Determine the [X, Y] coordinate at the center of the cell enclosing the given text.  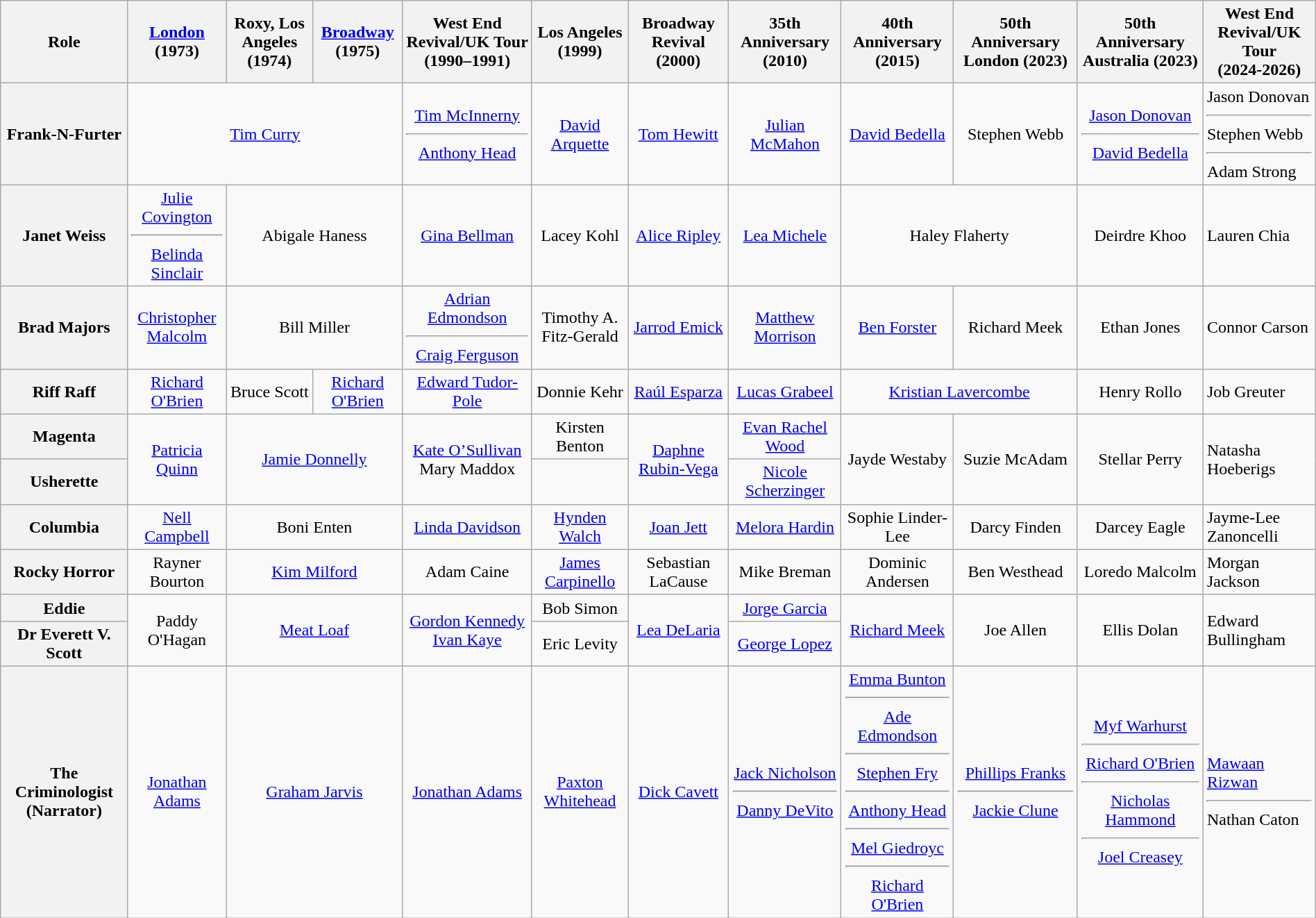
Magenta [64, 436]
Hynden Walch [580, 526]
Loredo Malcolm [1140, 572]
Bruce Scott [269, 392]
George Lopez [785, 643]
Raúl Esparza [679, 392]
Broadway (1975) [358, 42]
Adam Caine [467, 572]
Jamie Donnelly [314, 459]
Kate O’SullivanMary Maddox [467, 459]
Jayme-Lee Zanoncelli [1259, 526]
Ben Forster [897, 328]
Columbia [64, 526]
Kristian Lavercombe [959, 392]
Eric Levity [580, 643]
Julian McMahon [785, 134]
Daphne Rubin-Vega [679, 459]
Joan Jett [679, 526]
Henry Rollo [1140, 392]
Gordon KennedyIvan Kaye [467, 631]
Darcy Finden [1015, 526]
James Carpinello [580, 572]
Paddy O'Hagan [177, 631]
Lucas Grabeel [785, 392]
Patricia Quinn [177, 459]
Haley Flaherty [959, 235]
Janet Weiss [64, 235]
Connor Carson [1259, 328]
Christopher Malcolm [177, 328]
Rocky Horror [64, 572]
Edward Bullingham [1259, 631]
West End Revival/UK Tour (1990–1991) [467, 42]
Riff Raff [64, 392]
Ethan Jones [1140, 328]
Dominic Andersen [897, 572]
Linda Davidson [467, 526]
Joe Allen [1015, 631]
London (1973) [177, 42]
Jayde Westaby [897, 459]
Roxy, Los Angeles (1974) [269, 42]
Suzie McAdam [1015, 459]
Los Angeles (1999) [580, 42]
Evan Rachel Wood [785, 436]
Julie CovingtonBelinda Sinclair [177, 235]
Broadway Revival (2000) [679, 42]
50th Anniversary London (2023) [1015, 42]
Ellis Dolan [1140, 631]
Graham Jarvis [314, 792]
Natasha Hoeberigs [1259, 459]
Edward Tudor-Pole [467, 392]
The Criminologist (Narrator) [64, 792]
Frank-N-Furter [64, 134]
Nell Campbell [177, 526]
Jason DonovanDavid Bedella [1140, 134]
Kirsten Benton [580, 436]
Deirdre Khoo [1140, 235]
Myf WarhurstRichard O'BrienNicholas HammondJoel Creasey [1140, 792]
Melora Hardin [785, 526]
Jack NicholsonDanny DeVito [785, 792]
Sophie Linder-Lee [897, 526]
Bob Simon [580, 608]
Matthew Morrison [785, 328]
Jarrod Emick [679, 328]
Tim Curry [265, 134]
West End Revival/UK Tour(2024-2026) [1259, 42]
Alice Ripley [679, 235]
Nicole Scherzinger [785, 482]
Lauren Chia [1259, 235]
Sebastian LaCause [679, 572]
Dr Everett V. Scott [64, 643]
Lea DeLaria [679, 631]
Darcey Eagle [1140, 526]
Usherette [64, 482]
Paxton Whitehead [580, 792]
Meat Loaf [314, 631]
Lea Michele [785, 235]
Boni Enten [314, 526]
Ben Westhead [1015, 572]
Morgan Jackson [1259, 572]
Brad Majors [64, 328]
Gina Bellman [467, 235]
Kim Milford [314, 572]
David Bedella [897, 134]
Timothy A. Fitz-Gerald [580, 328]
Tim McInnernyAnthony Head [467, 134]
Donnie Kehr [580, 392]
Rayner Bourton [177, 572]
Jorge Garcia [785, 608]
Role [64, 42]
50th Anniversary Australia (2023) [1140, 42]
Dick Cavett [679, 792]
Adrian EdmondsonCraig Ferguson [467, 328]
Lacey Kohl [580, 235]
35th Anniversary (2010) [785, 42]
Mike Breman [785, 572]
Tom Hewitt [679, 134]
40th Anniversary (2015) [897, 42]
Abigale Haness [314, 235]
Emma BuntonAde EdmondsonStephen FryAnthony HeadMel GiedroycRichard O'Brien [897, 792]
David Arquette [580, 134]
Eddie [64, 608]
Job Greuter [1259, 392]
Phillips FranksJackie Clune [1015, 792]
Stephen Webb [1015, 134]
Stellar Perry [1140, 459]
Mawaan RizwanNathan Caton [1259, 792]
Bill Miller [314, 328]
Jason DonovanStephen Webb Adam Strong [1259, 134]
